Extract the (X, Y) coordinate from the center of the cell holding the provided text.  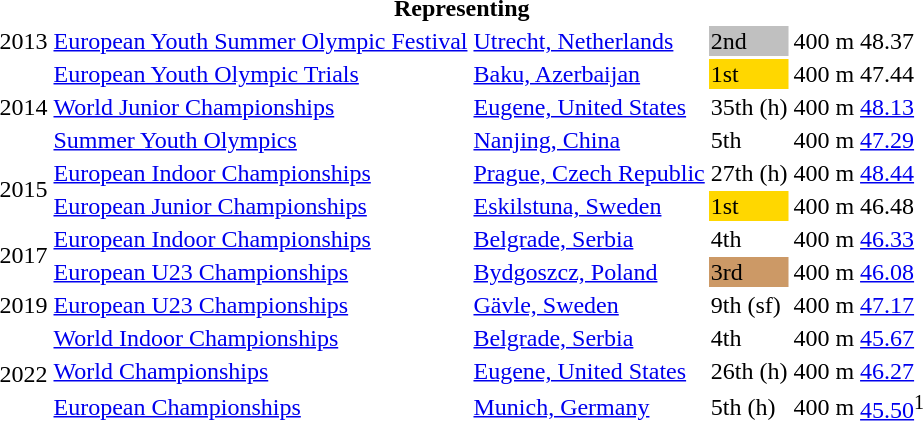
World Indoor Championships (260, 338)
European Youth Summer Olympic Festival (260, 41)
9th (sf) (749, 305)
35th (h) (749, 107)
Gävle, Sweden (589, 305)
2nd (749, 41)
European Youth Olympic Trials (260, 74)
World Junior Championships (260, 107)
Eskilstuna, Sweden (589, 206)
Nanjing, China (589, 140)
Summer Youth Olympics (260, 140)
26th (h) (749, 371)
Prague, Czech Republic (589, 173)
European Junior Championships (260, 206)
Bydgoszcz, Poland (589, 272)
27th (h) (749, 173)
5th (749, 140)
3rd (749, 272)
Baku, Azerbaijan (589, 74)
Utrecht, Netherlands (589, 41)
World Championships (260, 371)
